Determine the [x, y] coordinate at the center of the cell enclosing the given text.  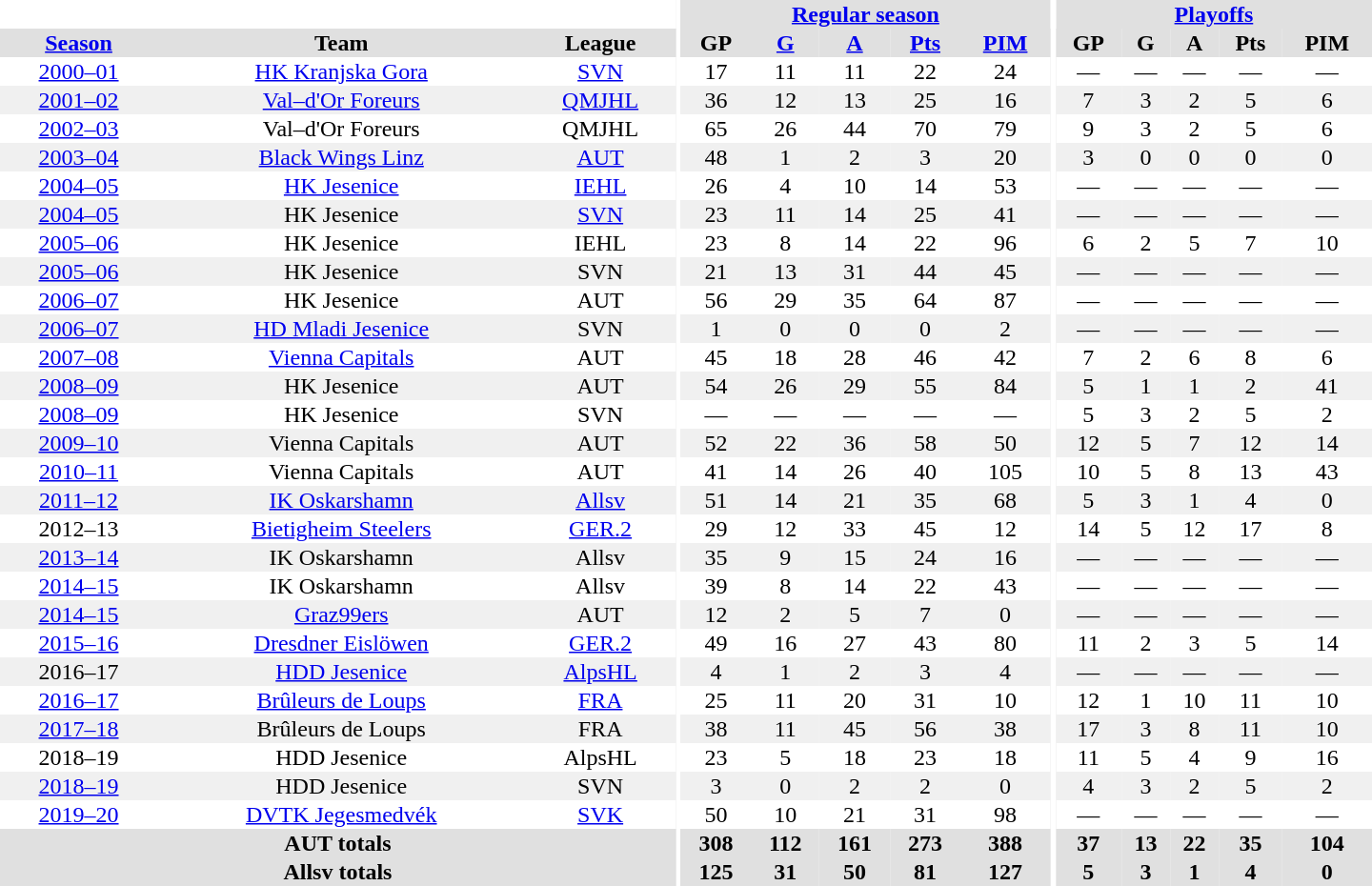
AUT totals [337, 843]
39 [716, 586]
DVTK Jegesmedvék [341, 815]
84 [1005, 386]
27 [855, 643]
127 [1005, 872]
54 [716, 386]
Allsv totals [337, 872]
2002–03 [78, 129]
105 [1005, 472]
Season [78, 43]
Playoffs [1214, 14]
98 [1005, 815]
42 [1005, 357]
Graz99ers [341, 614]
Bietigheim Steelers [341, 529]
2007–08 [78, 357]
161 [855, 843]
League [600, 43]
273 [925, 843]
104 [1327, 843]
55 [925, 386]
2019–20 [78, 815]
70 [925, 129]
15 [855, 557]
308 [716, 843]
112 [785, 843]
HK Kranjska Gora [341, 71]
2009–10 [78, 443]
37 [1088, 843]
96 [1005, 243]
49 [716, 643]
125 [716, 872]
64 [925, 300]
46 [925, 357]
68 [1005, 500]
HD Mladi Jesenice [341, 329]
87 [1005, 300]
Black Wings Linz [341, 157]
2011–12 [78, 500]
53 [1005, 186]
48 [716, 157]
52 [716, 443]
Team [341, 43]
65 [716, 129]
2010–11 [78, 472]
58 [925, 443]
51 [716, 500]
2003–04 [78, 157]
33 [855, 529]
2012–13 [78, 529]
2013–14 [78, 557]
80 [1005, 643]
40 [925, 472]
Dresdner Eislöwen [341, 643]
2015–16 [78, 643]
79 [1005, 129]
2017–18 [78, 729]
81 [925, 872]
388 [1005, 843]
2001–02 [78, 100]
SVK [600, 815]
2000–01 [78, 71]
28 [855, 357]
Regular season [866, 14]
